Pinpoint the cell where the given text exists, returning its [x, y] midpoint coordinate. 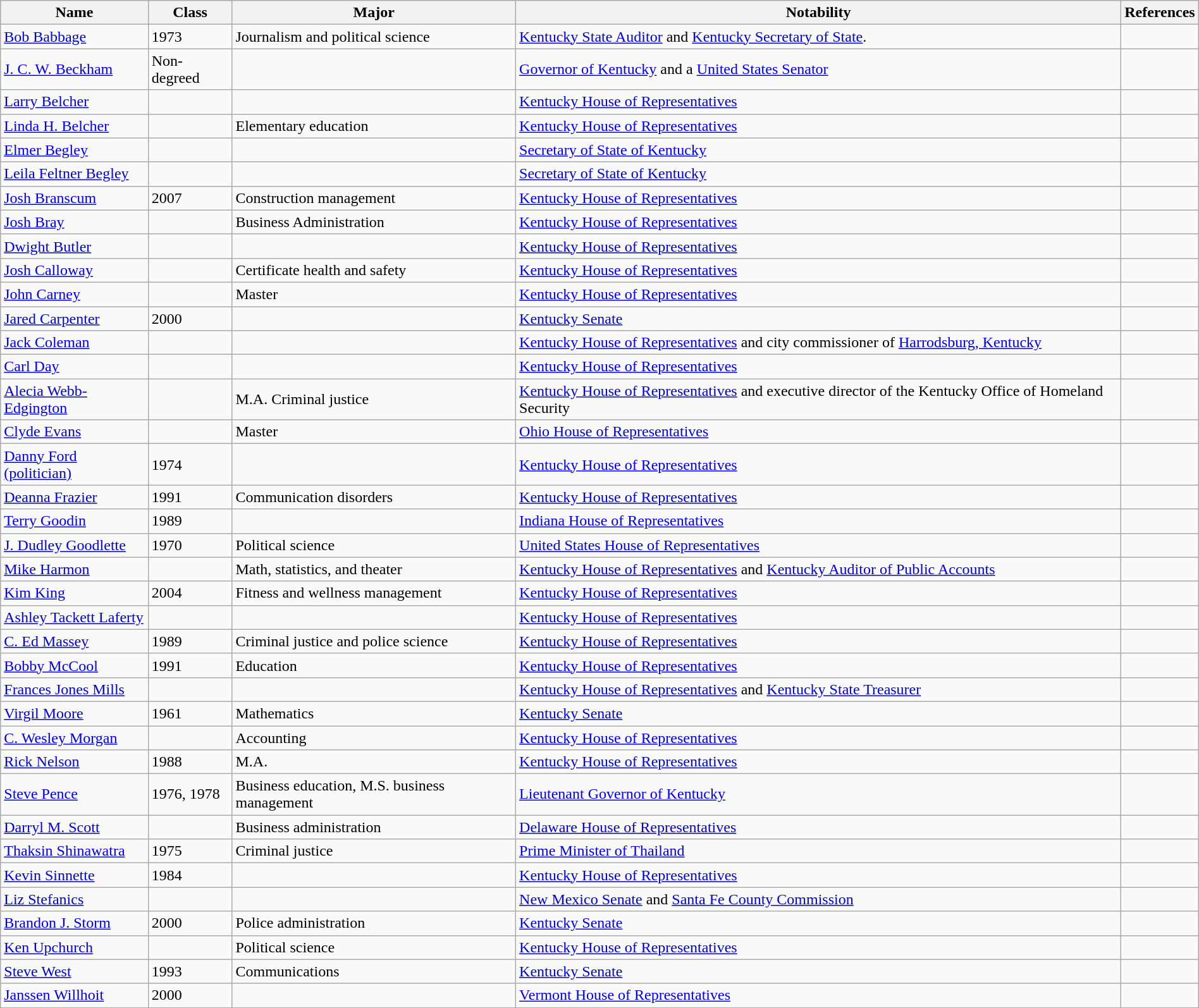
Steve West [75, 971]
Governor of Kentucky and a United States Senator [818, 70]
1993 [190, 971]
References [1160, 13]
Ken Upchurch [75, 947]
Communications [374, 971]
1961 [190, 713]
Virgil Moore [75, 713]
J. C. W. Beckham [75, 70]
Lieutenant Governor of Kentucky [818, 794]
Kim King [75, 593]
1988 [190, 762]
Kentucky House of Representatives and Kentucky Auditor of Public Accounts [818, 569]
Construction management [374, 198]
Major [374, 13]
Liz Stefanics [75, 899]
M.A. Criminal justice [374, 400]
1976, 1978 [190, 794]
Mathematics [374, 713]
Certificate health and safety [374, 270]
Rick Nelson [75, 762]
Kentucky House of Representatives and Kentucky State Treasurer [818, 689]
Carl Day [75, 367]
Ashley Tackett Laferty [75, 617]
Math, statistics, and theater [374, 569]
Mike Harmon [75, 569]
Thaksin Shinawatra [75, 851]
Danny Ford (politician) [75, 464]
Delaware House of Representatives [818, 827]
1973 [190, 37]
Notability [818, 13]
C. Ed Massey [75, 641]
Kevin Sinnette [75, 875]
Brandon J. Storm [75, 923]
Darryl M. Scott [75, 827]
1970 [190, 545]
J. Dudley Goodlette [75, 545]
Bob Babbage [75, 37]
Clyde Evans [75, 432]
Linda H. Belcher [75, 126]
1984 [190, 875]
Kentucky State Auditor and Kentucky Secretary of State. [818, 37]
Kentucky House of Representatives and executive director of the Kentucky Office of Homeland Security [818, 400]
Business education, M.S. business management [374, 794]
Frances Jones Mills [75, 689]
New Mexico Senate and Santa Fe County Commission [818, 899]
Business administration [374, 827]
C. Wesley Morgan [75, 738]
Indiana House of Representatives [818, 521]
Janssen Willhoit [75, 995]
Bobby McCool [75, 665]
Journalism and political science [374, 37]
Elmer Begley [75, 150]
Kentucky House of Representatives and city commissioner of Harrodsburg, Kentucky [818, 343]
Ohio House of Representatives [818, 432]
Fitness and wellness management [374, 593]
1974 [190, 464]
Terry Goodin [75, 521]
Criminal justice and police science [374, 641]
Elementary education [374, 126]
Jared Carpenter [75, 318]
Non-degreed [190, 70]
Business Administration [374, 222]
Name [75, 13]
Class [190, 13]
M.A. [374, 762]
John Carney [75, 294]
Vermont House of Representatives [818, 995]
Accounting [374, 738]
United States House of Representatives [818, 545]
Jack Coleman [75, 343]
Deanna Frazier [75, 497]
Police administration [374, 923]
Prime Minister of Thailand [818, 851]
Alecia Webb-Edgington [75, 400]
2007 [190, 198]
Criminal justice [374, 851]
Communication disorders [374, 497]
Josh Bray [75, 222]
Josh Branscum [75, 198]
Josh Calloway [75, 270]
Larry Belcher [75, 102]
1975 [190, 851]
Dwight Butler [75, 246]
Steve Pence [75, 794]
2004 [190, 593]
Education [374, 665]
Leila Feltner Begley [75, 174]
